Search for the cell housing the specified text and yield its (X, Y) center coordinate. 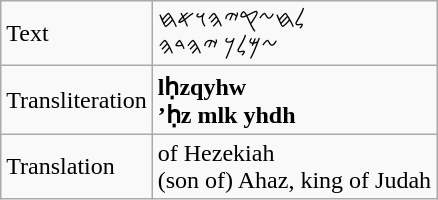
lḥzqyhw’ḥz mlk yhdh (294, 100)
𐤋𐤇𐤆𐤒𐤉𐤄𐤅𐤀𐤇 𐤆𐤌𐤋𐤊 𐤉𐤄𐤃𐤄 (294, 34)
Text (77, 34)
Translation (77, 166)
of Hezekiah(son of) Ahaz, king of Judah (294, 166)
Transliteration (77, 100)
